Scan for the cell matching the given text and deliver its (x, y) coordinate at center. 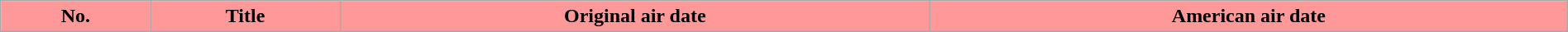
Title (245, 16)
No. (76, 16)
Original air date (635, 16)
American air date (1249, 16)
